Identify which cell holds the provided text, then report its (x, y) central coordinate. 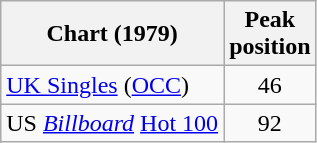
92 (270, 123)
Chart (1979) (112, 34)
46 (270, 85)
UK Singles (OCC) (112, 85)
US Billboard Hot 100 (112, 123)
Peakposition (270, 34)
